Find where the given text appears and provide that cell's center as (x, y) coordinate. 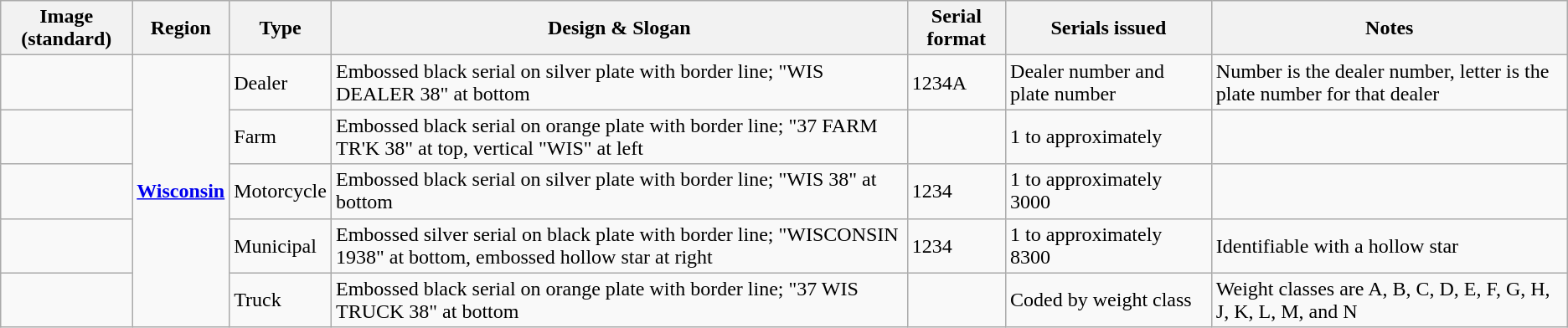
Embossed black serial on silver plate with border line; "WIS 38" at bottom (619, 191)
1234A (957, 82)
Embossed silver serial on black plate with border line; "WISCONSIN 1938" at bottom, embossed hollow star at right (619, 246)
Wisconsin (181, 191)
1 to approximately 3000 (1109, 191)
1 to approximately 8300 (1109, 246)
Identifiable with a hollow star (1389, 246)
Municipal (281, 246)
Image (standard) (67, 28)
Embossed black serial on orange plate with border line; "37 WIS TRUCK 38" at bottom (619, 300)
Number is the dealer number, letter is the plate number for that dealer (1389, 82)
Serial format (957, 28)
Notes (1389, 28)
Embossed black serial on orange plate with border line; "37 FARM TR'K 38" at top, vertical "WIS" at left (619, 137)
Farm (281, 137)
Truck (281, 300)
Dealer number and plate number (1109, 82)
1 to approximately (1109, 137)
Coded by weight class (1109, 300)
Design & Slogan (619, 28)
Motorcycle (281, 191)
Region (181, 28)
Embossed black serial on silver plate with border line; "WIS DEALER 38" at bottom (619, 82)
Type (281, 28)
Weight classes are A, B, C, D, E, F, G, H, J, K, L, M, and N (1389, 300)
Dealer (281, 82)
Serials issued (1109, 28)
